Locate the cell with the specified text and output its (x, y) center coordinate. 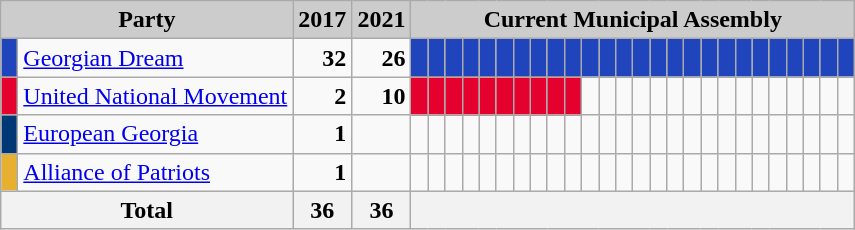
United National Movement (156, 96)
32 (322, 58)
2017 (322, 20)
Party (147, 20)
2021 (382, 20)
Current Municipal Assembly (633, 20)
26 (382, 58)
2 (322, 96)
Alliance of Patriots (156, 172)
10 (382, 96)
Total (147, 210)
European Georgia (156, 134)
Georgian Dream (156, 58)
